Scan for the cell matching the given text and deliver its [x, y] coordinate at center. 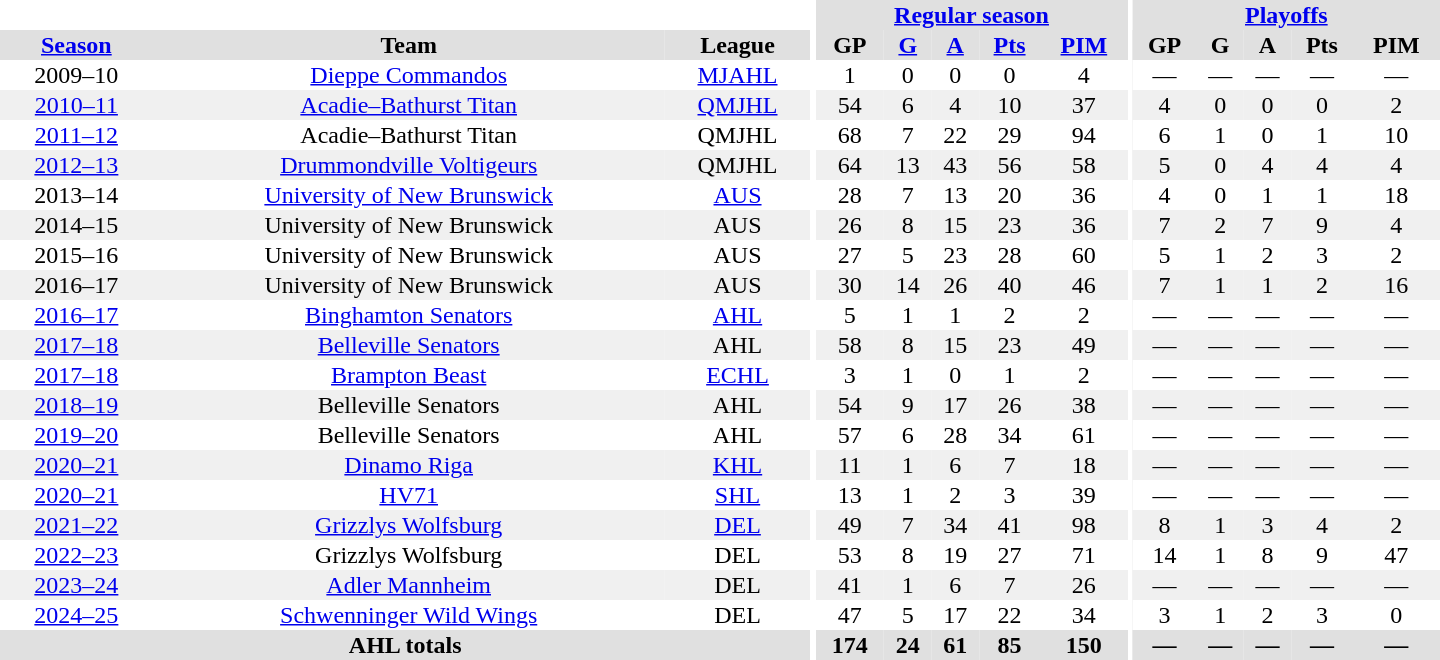
2023–24 [76, 585]
53 [850, 555]
2018–19 [76, 405]
40 [1010, 285]
85 [1010, 645]
Schwenninger Wild Wings [409, 615]
30 [850, 285]
37 [1084, 105]
2021–22 [76, 525]
Drummondville Voltigeurs [409, 165]
Playoffs [1286, 15]
2013–14 [76, 195]
Adler Mannheim [409, 585]
29 [1010, 135]
KHL [738, 465]
71 [1084, 555]
AHL totals [405, 645]
League [738, 45]
38 [1084, 405]
60 [1084, 255]
24 [908, 645]
2014–15 [76, 225]
56 [1010, 165]
Dinamo Riga [409, 465]
Team [409, 45]
64 [850, 165]
39 [1084, 495]
2010–11 [76, 105]
Binghamton Senators [409, 315]
43 [954, 165]
Season [76, 45]
68 [850, 135]
19 [954, 555]
MJAHL [738, 75]
Regular season [972, 15]
2022–23 [76, 555]
Dieppe Commandos [409, 75]
Brampton Beast [409, 375]
ECHL [738, 375]
174 [850, 645]
11 [850, 465]
20 [1010, 195]
2009–10 [76, 75]
2019–20 [76, 435]
94 [1084, 135]
16 [1396, 285]
SHL [738, 495]
98 [1084, 525]
2011–12 [76, 135]
150 [1084, 645]
2012–13 [76, 165]
2024–25 [76, 615]
2015–16 [76, 255]
HV71 [409, 495]
57 [850, 435]
46 [1084, 285]
